Provide the [x, y] coordinate of the cell's center where the given text is located.  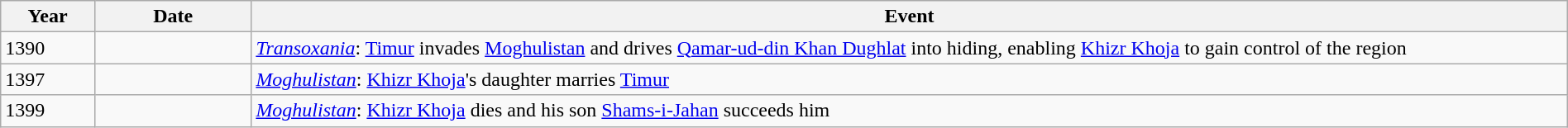
Moghulistan: Khizr Khoja's daughter marries Timur [910, 79]
Moghulistan: Khizr Khoja dies and his son Shams-i-Jahan succeeds him [910, 111]
Year [48, 17]
1390 [48, 48]
1399 [48, 111]
Date [172, 17]
Event [910, 17]
Transoxania: Timur invades Moghulistan and drives Qamar-ud-din Khan Dughlat into hiding, enabling Khizr Khoja to gain control of the region [910, 48]
1397 [48, 79]
